For the text-containing cell, return its midpoint in [x, y] coordinate format. 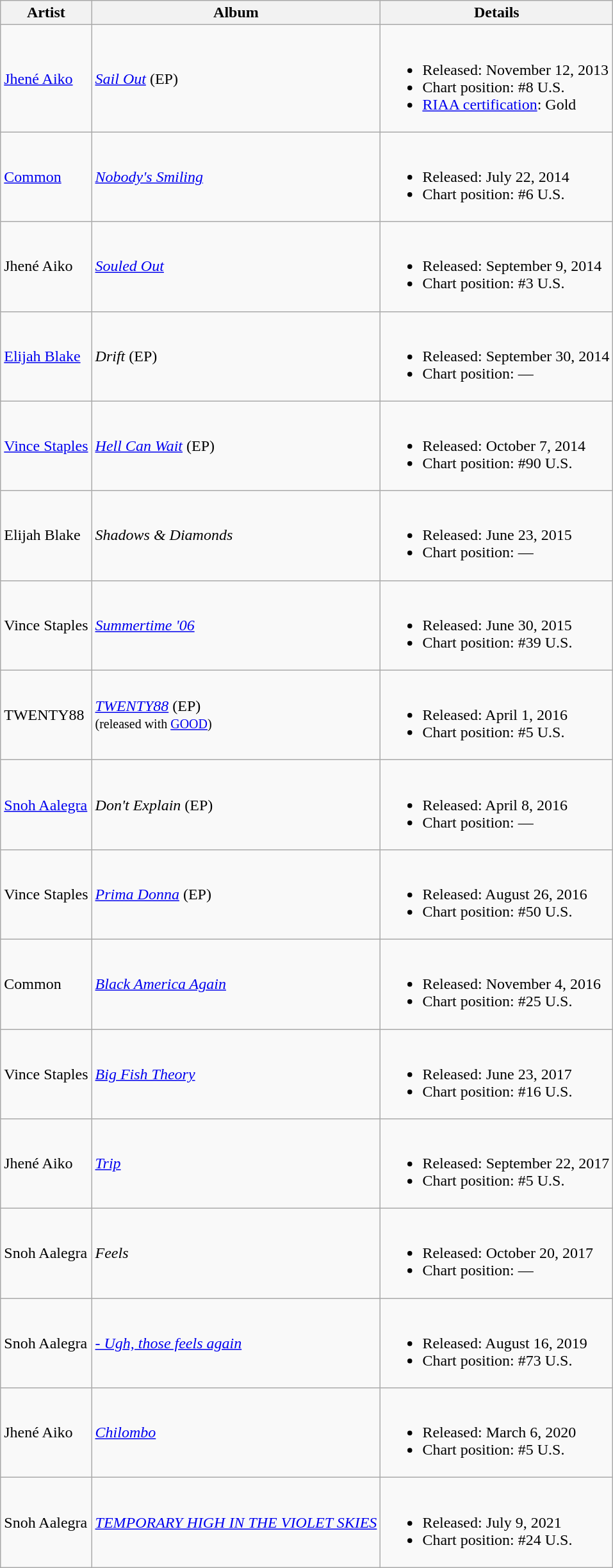
Released: September 30, 2014Chart position: — [497, 356]
Released: November 4, 2016Chart position: #25 U.S. [497, 984]
Released: August 26, 2016Chart position: #50 U.S. [497, 894]
Feels [236, 1254]
Chilombo [236, 1433]
Released: April 1, 2016Chart position: #5 U.S. [497, 715]
Released: July 9, 2021Chart position: #24 U.S. [497, 1523]
Drift (EP) [236, 356]
Released: March 6, 2020Chart position: #5 U.S. [497, 1433]
Album [236, 13]
Trip [236, 1164]
Artist [46, 13]
Souled Out [236, 266]
Released: September 22, 2017Chart position: #5 U.S. [497, 1164]
TWENTY88 (EP)(released with GOOD) [236, 715]
Shadows & Diamonds [236, 535]
Released: September 9, 2014Chart position: #3 U.S. [497, 266]
- Ugh, those feels again [236, 1343]
Summertime '06 [236, 625]
Don't Explain (EP) [236, 804]
Hell Can Wait (EP) [236, 446]
Released: July 22, 2014Chart position: #6 U.S. [497, 177]
Details [497, 13]
Prima Donna (EP) [236, 894]
Released: August 16, 2019Chart position: #73 U.S. [497, 1343]
TWENTY88 [46, 715]
Sail Out (EP) [236, 78]
Big Fish Theory [236, 1074]
Released: November 12, 2013Chart position: #8 U.S.RIAA certification: Gold [497, 78]
TEMPORARY HIGH IN THE VIOLET SKIES [236, 1523]
Released: June 23, 2017Chart position: #16 U.S. [497, 1074]
Released: June 30, 2015Chart position: #39 U.S. [497, 625]
Black America Again [236, 984]
Released: October 20, 2017Chart position: — [497, 1254]
Released: October 7, 2014Chart position: #90 U.S. [497, 446]
Released: June 23, 2015Chart position: — [497, 535]
Released: April 8, 2016Chart position: — [497, 804]
Nobody's Smiling [236, 177]
